For the text-containing cell, return its midpoint in (x, y) coordinate format. 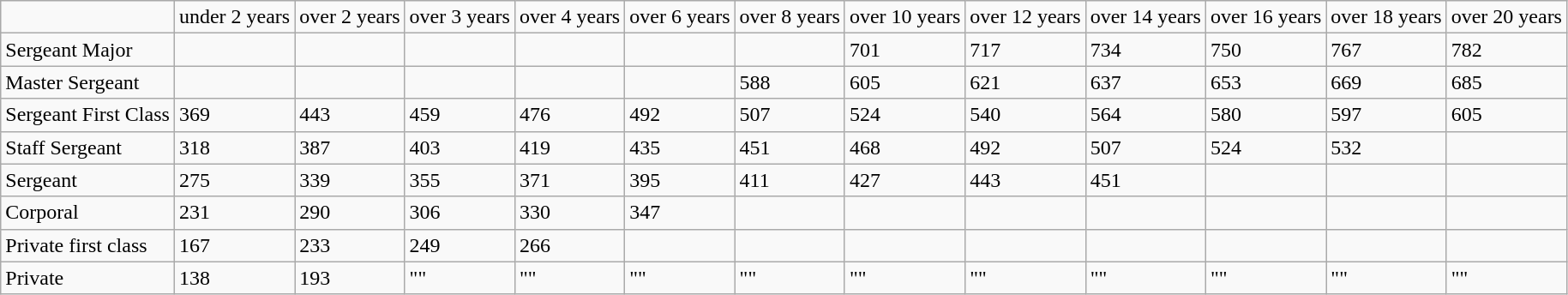
Private first class (87, 245)
275 (234, 180)
685 (1506, 82)
597 (1386, 115)
Staff Sergeant (87, 147)
347 (680, 213)
231 (234, 213)
249 (460, 245)
Sergeant Major (87, 50)
330 (569, 213)
266 (569, 245)
621 (1025, 82)
over 18 years (1386, 17)
over 6 years (680, 17)
Sergeant (87, 180)
371 (569, 180)
over 4 years (569, 17)
403 (460, 147)
355 (460, 180)
580 (1265, 115)
306 (460, 213)
411 (790, 180)
734 (1145, 50)
over 3 years (460, 17)
540 (1025, 115)
233 (350, 245)
369 (234, 115)
637 (1145, 82)
318 (234, 147)
Master Sergeant (87, 82)
over 10 years (904, 17)
532 (1386, 147)
395 (680, 180)
468 (904, 147)
419 (569, 147)
193 (350, 278)
653 (1265, 82)
Sergeant First Class (87, 115)
669 (1386, 82)
over 12 years (1025, 17)
701 (904, 50)
782 (1506, 50)
767 (1386, 50)
290 (350, 213)
Private (87, 278)
339 (350, 180)
750 (1265, 50)
over 8 years (790, 17)
138 (234, 278)
over 20 years (1506, 17)
717 (1025, 50)
387 (350, 147)
over 14 years (1145, 17)
459 (460, 115)
over 2 years (350, 17)
588 (790, 82)
564 (1145, 115)
167 (234, 245)
476 (569, 115)
under 2 years (234, 17)
427 (904, 180)
over 16 years (1265, 17)
Corporal (87, 213)
435 (680, 147)
